For the text-containing cell, return its midpoint in [x, y] coordinate format. 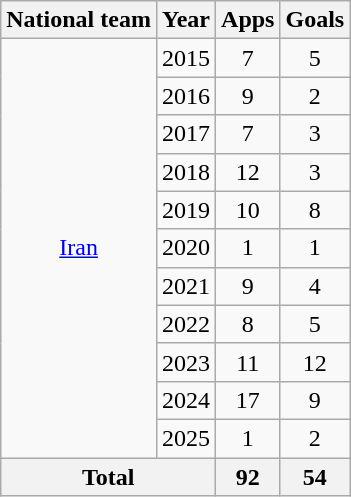
Year [186, 20]
2021 [186, 286]
2025 [186, 438]
Goals [315, 20]
92 [248, 477]
2019 [186, 210]
2016 [186, 96]
2020 [186, 248]
10 [248, 210]
2023 [186, 362]
Total [108, 477]
17 [248, 400]
2015 [186, 58]
2024 [186, 400]
Apps [248, 20]
2017 [186, 134]
54 [315, 477]
National team [79, 20]
2022 [186, 324]
2018 [186, 172]
Iran [79, 248]
4 [315, 286]
11 [248, 362]
